Pinpoint the cell where the given text exists, returning its [x, y] midpoint coordinate. 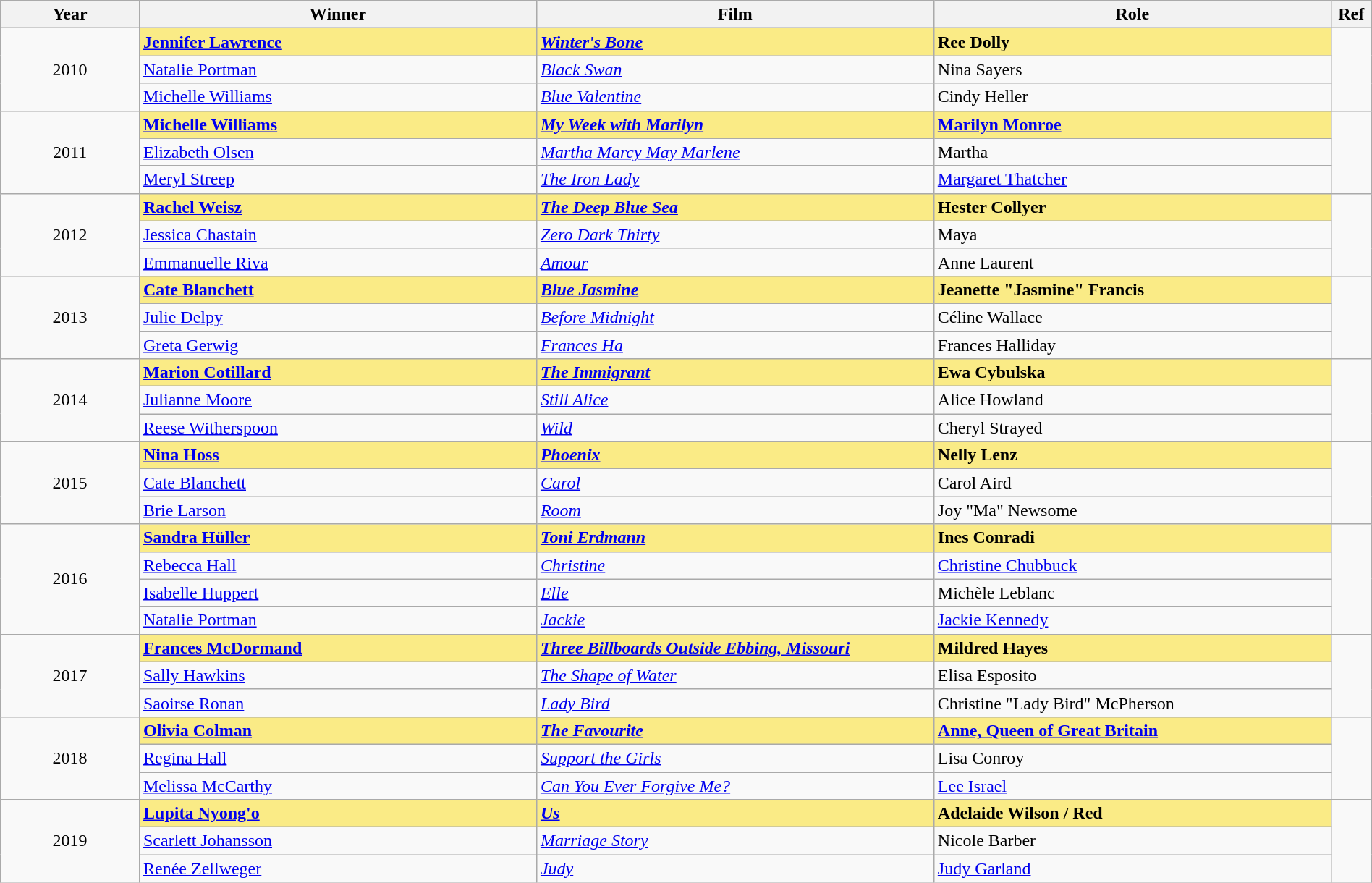
Blue Valentine [735, 97]
Sally Hawkins [337, 675]
Martha [1132, 152]
Room [735, 510]
Blue Jasmine [735, 290]
Michèle Leblanc [1132, 593]
Isabelle Huppert [337, 593]
Us [735, 814]
2010 [70, 69]
Frances McDormand [337, 648]
Anne Laurent [1132, 262]
Still Alice [735, 400]
Regina Hall [337, 758]
Judy [735, 869]
Elle [735, 593]
Black Swan [735, 69]
Rachel Weisz [337, 207]
Carol [735, 483]
Mildred Hayes [1132, 648]
Nelly Lenz [1132, 455]
2015 [70, 483]
The Shape of Water [735, 675]
Wild [735, 428]
Brie Larson [337, 510]
Jessica Chastain [337, 235]
Lee Israel [1132, 785]
Lady Bird [735, 703]
My Week with Marilyn [735, 124]
Marion Cotillard [337, 373]
2013 [70, 317]
Rebecca Hall [337, 565]
Melissa McCarthy [337, 785]
2016 [70, 579]
Three Billboards Outside Ebbing, Missouri [735, 648]
Christine "Lady Bird" McPherson [1132, 703]
2019 [70, 841]
Year [70, 14]
Marriage Story [735, 841]
Toni Erdmann [735, 538]
Christine [735, 565]
Jackie Kennedy [1132, 620]
Ewa Cybulska [1132, 373]
Emmanuelle Riva [337, 262]
Winner [337, 14]
Ref [1351, 14]
Christine Chubbuck [1132, 565]
The Favourite [735, 730]
Scarlett Johansson [337, 841]
2012 [70, 235]
Adelaide Wilson / Red [1132, 814]
The Deep Blue Sea [735, 207]
2017 [70, 675]
Frances Ha [735, 345]
Can You Ever Forgive Me? [735, 785]
Anne, Queen of Great Britain [1132, 730]
Jeanette "Jasmine" Francis [1132, 290]
Frances Halliday [1132, 345]
Nicole Barber [1132, 841]
Before Midnight [735, 317]
Jennifer Lawrence [337, 42]
Cindy Heller [1132, 97]
Jackie [735, 620]
2018 [70, 758]
Support the Girls [735, 758]
Cheryl Strayed [1132, 428]
Judy Garland [1132, 869]
Martha Marcy May Marlene [735, 152]
Julianne Moore [337, 400]
Reese Witherspoon [337, 428]
Margaret Thatcher [1132, 179]
Lupita Nyong'o [337, 814]
Meryl Streep [337, 179]
Julie Delpy [337, 317]
Renée Zellweger [337, 869]
The Iron Lady [735, 179]
Film [735, 14]
Role [1132, 14]
Maya [1132, 235]
Nina Hoss [337, 455]
Nina Sayers [1132, 69]
Zero Dark Thirty [735, 235]
Elizabeth Olsen [337, 152]
Greta Gerwig [337, 345]
Lisa Conroy [1132, 758]
Marilyn Monroe [1132, 124]
Joy "Ma" Newsome [1132, 510]
Carol Aird [1132, 483]
Ines Conradi [1132, 538]
Ree Dolly [1132, 42]
Elisa Esposito [1132, 675]
Saoirse Ronan [337, 703]
Winter's Bone [735, 42]
2014 [70, 400]
2011 [70, 152]
Amour [735, 262]
Céline Wallace [1132, 317]
The Immigrant [735, 373]
Olivia Colman [337, 730]
Alice Howland [1132, 400]
Hester Collyer [1132, 207]
Phoenix [735, 455]
Sandra Hüller [337, 538]
